Find where the given text appears and provide that cell's center as [X, Y] coordinate. 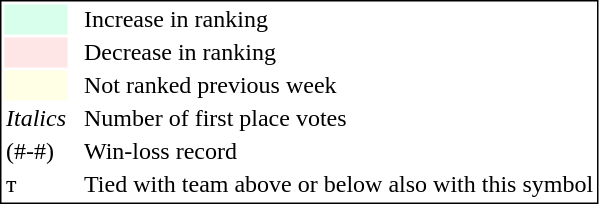
Italics [36, 119]
т [36, 185]
(#-#) [36, 151]
Increase in ranking [338, 19]
Decrease in ranking [338, 53]
Win-loss record [338, 151]
Not ranked previous week [338, 85]
Tied with team above or below also with this symbol [338, 185]
Number of first place votes [338, 119]
